Extract the (x, y) coordinate from the center of the cell holding the provided text.  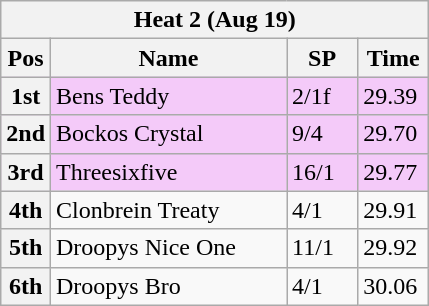
29.70 (394, 134)
Name (169, 58)
9/4 (322, 134)
Droopys Nice One (169, 248)
Time (394, 58)
1st (26, 96)
Threesixfive (169, 172)
29.91 (394, 210)
3rd (26, 172)
6th (26, 286)
Droopys Bro (169, 286)
5th (26, 248)
30.06 (394, 286)
Bens Teddy (169, 96)
29.77 (394, 172)
16/1 (322, 172)
Clonbrein Treaty (169, 210)
Heat 2 (Aug 19) (215, 20)
Bockos Crystal (169, 134)
29.39 (394, 96)
2/1f (322, 96)
4th (26, 210)
2nd (26, 134)
Pos (26, 58)
29.92 (394, 248)
SP (322, 58)
11/1 (322, 248)
